From the cell containing the given text, extract its center point as [X, Y] coordinate. 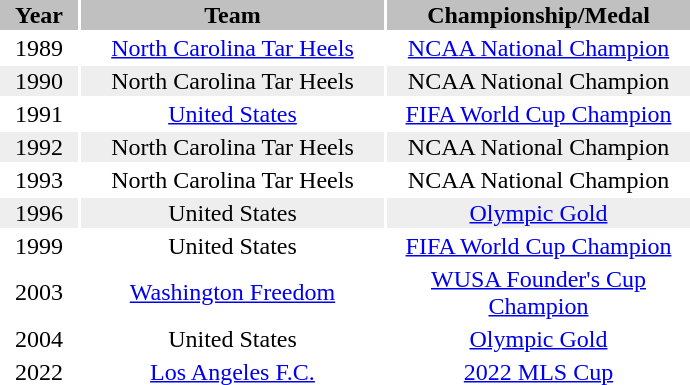
WUSA Founder's Cup Champion [538, 292]
1996 [39, 213]
1989 [39, 48]
2004 [39, 339]
1990 [39, 81]
1993 [39, 180]
Team [232, 15]
1992 [39, 147]
Championship/Medal [538, 15]
Year [39, 15]
1999 [39, 246]
Washington Freedom [232, 292]
1991 [39, 114]
2003 [39, 292]
